Return the [x, y] coordinate for the center point of the cell that contains the specified text.  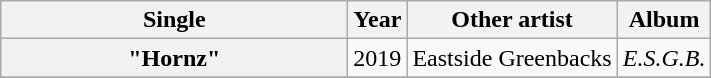
Eastside Greenbacks [512, 58]
Year [378, 20]
Album [664, 20]
2019 [378, 58]
E.S.G.B. [664, 58]
"Hornz" [174, 58]
Other artist [512, 20]
Single [174, 20]
